Scan for the cell matching the given text and deliver its [X, Y] coordinate at center. 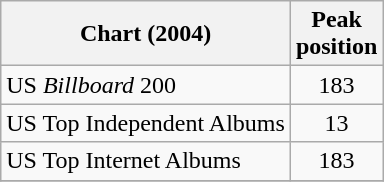
US Billboard 200 [146, 85]
Peakposition [336, 34]
US Top Internet Albums [146, 161]
US Top Independent Albums [146, 123]
Chart (2004) [146, 34]
13 [336, 123]
